From the cell containing the given text, extract its center point as (x, y) coordinate. 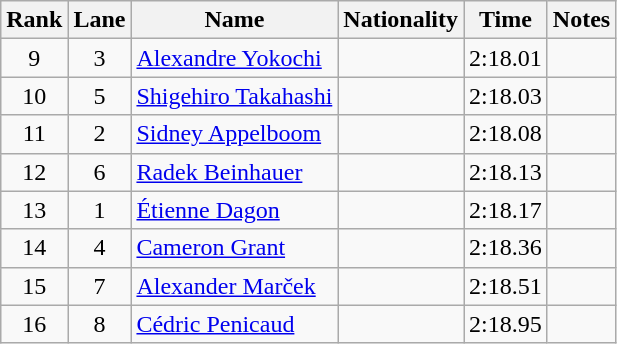
Name (234, 20)
2:18.36 (506, 248)
2:18.95 (506, 324)
10 (34, 96)
5 (100, 96)
4 (100, 248)
11 (34, 134)
Shigehiro Takahashi (234, 96)
Sidney Appelboom (234, 134)
8 (100, 324)
2:18.17 (506, 210)
Cameron Grant (234, 248)
14 (34, 248)
15 (34, 286)
Rank (34, 20)
Étienne Dagon (234, 210)
Cédric Penicaud (234, 324)
Notes (581, 20)
2 (100, 134)
7 (100, 286)
6 (100, 172)
12 (34, 172)
2:18.03 (506, 96)
Lane (100, 20)
1 (100, 210)
Alexander Marček (234, 286)
Nationality (401, 20)
3 (100, 58)
2:18.01 (506, 58)
13 (34, 210)
16 (34, 324)
Radek Beinhauer (234, 172)
Alexandre Yokochi (234, 58)
2:18.13 (506, 172)
2:18.51 (506, 286)
2:18.08 (506, 134)
9 (34, 58)
Time (506, 20)
